Identify which cell holds the provided text, then report its (X, Y) central coordinate. 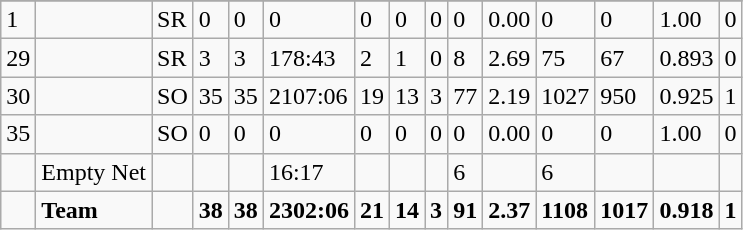
950 (624, 96)
178:43 (308, 58)
Empty Net (94, 172)
2.69 (510, 58)
1027 (566, 96)
1017 (624, 210)
75 (566, 58)
Team (94, 210)
13 (408, 96)
2 (372, 58)
0.893 (686, 58)
2107:06 (308, 96)
0.918 (686, 210)
67 (624, 58)
16:17 (308, 172)
0.925 (686, 96)
19 (372, 96)
2.19 (510, 96)
29 (18, 58)
2302:06 (308, 210)
1108 (566, 210)
21 (372, 210)
2.37 (510, 210)
77 (466, 96)
14 (408, 210)
8 (466, 58)
30 (18, 96)
91 (466, 210)
